Return the (X, Y) coordinate for the center point of the cell that contains the specified text.  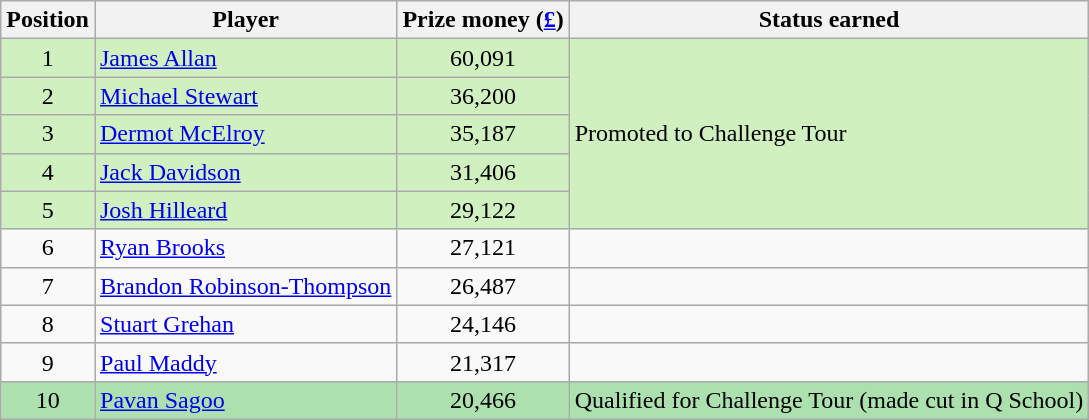
Dermot McElroy (245, 134)
Paul Maddy (245, 362)
Jack Davidson (245, 172)
7 (48, 286)
Pavan Sagoo (245, 400)
26,487 (483, 286)
Promoted to Challenge Tour (828, 134)
Status earned (828, 20)
60,091 (483, 58)
31,406 (483, 172)
Prize money (£) (483, 20)
Qualified for Challenge Tour (made cut in Q School) (828, 400)
James Allan (245, 58)
2 (48, 96)
Michael Stewart (245, 96)
6 (48, 248)
29,122 (483, 210)
Josh Hilleard (245, 210)
5 (48, 210)
24,146 (483, 324)
9 (48, 362)
10 (48, 400)
Player (245, 20)
20,466 (483, 400)
Ryan Brooks (245, 248)
8 (48, 324)
36,200 (483, 96)
3 (48, 134)
4 (48, 172)
Brandon Robinson-Thompson (245, 286)
21,317 (483, 362)
35,187 (483, 134)
27,121 (483, 248)
1 (48, 58)
Stuart Grehan (245, 324)
Position (48, 20)
